Output the [X, Y] coordinate of the center of the cell containing the given text.  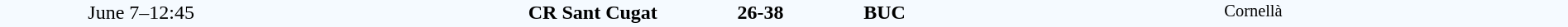
CR Sant Cugat [470, 12]
Cornellà [1396, 13]
June 7–12:45 [141, 13]
BUC [1043, 12]
26-38 [760, 12]
